Identify which cell holds the provided text, then report its [X, Y] central coordinate. 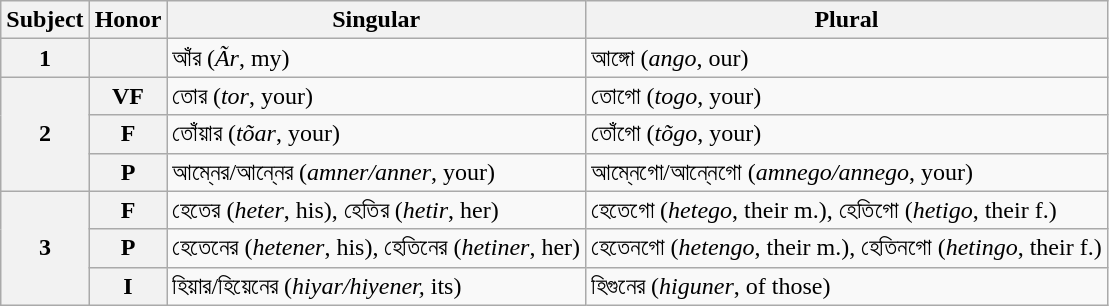
Honor [128, 20]
তোগো (togo, your) [847, 96]
আম্নেগো/আন্নেগো (amnego/annego, your) [847, 172]
3 [45, 248]
I [128, 286]
হেতেনের (hetener, his), হেতিনের (hetiner, her) [376, 248]
হিগুনের (higuner, of those) [847, 286]
Plural [847, 20]
হিয়ার/হিয়েনের (hiyar/hiyener, its) [376, 286]
তোঁয়ার (tõar, your) [376, 134]
হেতেগো (hetego, their m.), হেতিগো (hetigo, their f.) [847, 210]
Singular [376, 20]
2 [45, 134]
হেতের (heter, his), হেতির (hetir, her) [376, 210]
তোঁগো (tõgo, your) [847, 134]
আঁর (Ãr, my) [376, 58]
তোর (tor, your) [376, 96]
হেতেনগো (hetengo, their m.), হেতিনগো (hetingo, their f.) [847, 248]
Subject [45, 20]
আম্নের/আন্নের (amner/anner, your) [376, 172]
VF [128, 96]
1 [45, 58]
আঙ্গো (ango, our) [847, 58]
